Capture the cell that displays the provided text and extract its (X, Y) central coordinate. 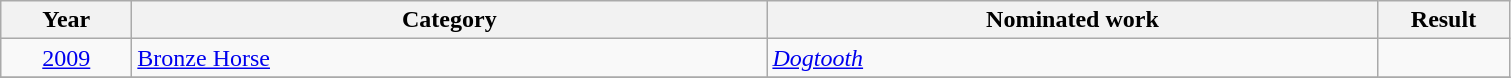
Category (450, 20)
Dogtooth (1072, 58)
Nominated work (1072, 20)
Bronze Horse (450, 58)
Year (66, 20)
Result (1444, 20)
2009 (66, 58)
